Locate the cell with the specified text and output its (x, y) center coordinate. 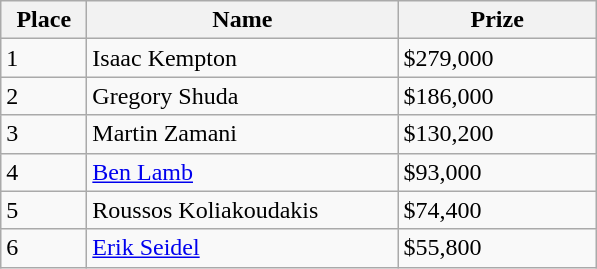
2 (44, 96)
$74,400 (498, 210)
3 (44, 134)
4 (44, 172)
Martin Zamani (242, 134)
6 (44, 248)
Place (44, 20)
1 (44, 58)
$130,200 (498, 134)
Gregory Shuda (242, 96)
Prize (498, 20)
Isaac Kempton (242, 58)
5 (44, 210)
$279,000 (498, 58)
$93,000 (498, 172)
Name (242, 20)
$186,000 (498, 96)
Erik Seidel (242, 248)
$55,800 (498, 248)
Ben Lamb (242, 172)
Roussos Koliakoudakis (242, 210)
